Scan for the cell matching the given text and deliver its (X, Y) coordinate at center. 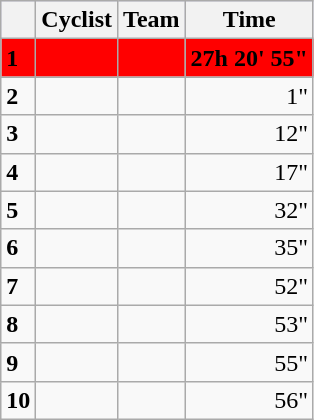
Cyclist (77, 20)
32" (249, 210)
52" (249, 286)
17" (249, 172)
6 (18, 248)
5 (18, 210)
7 (18, 286)
2 (18, 96)
1 (18, 58)
56" (249, 400)
53" (249, 324)
12" (249, 134)
35" (249, 248)
9 (18, 362)
10 (18, 400)
27h 20' 55" (249, 58)
1" (249, 96)
55" (249, 362)
Team (152, 20)
Time (249, 20)
3 (18, 134)
8 (18, 324)
4 (18, 172)
